For the text-containing cell, return its midpoint in (X, Y) coordinate format. 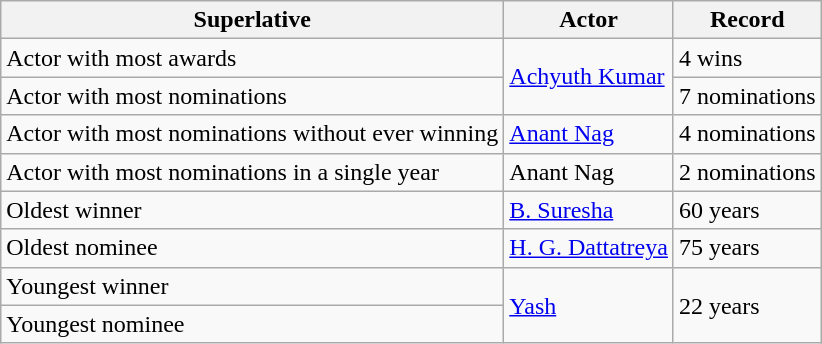
Record (747, 20)
60 years (747, 210)
B. Suresha (589, 210)
4 wins (747, 58)
7 nominations (747, 96)
H. G. Dattatreya (589, 248)
Oldest nominee (252, 248)
22 years (747, 305)
Superlative (252, 20)
Actor (589, 20)
Actor with most nominations in a single year (252, 172)
4 nominations (747, 134)
Actor with most nominations without ever winning (252, 134)
75 years (747, 248)
2 nominations (747, 172)
Oldest winner (252, 210)
Youngest nominee (252, 324)
Youngest winner (252, 286)
Actor with most nominations (252, 96)
Achyuth Kumar (589, 77)
Yash (589, 305)
Actor with most awards (252, 58)
